Identify which cell holds the provided text, then report its (x, y) central coordinate. 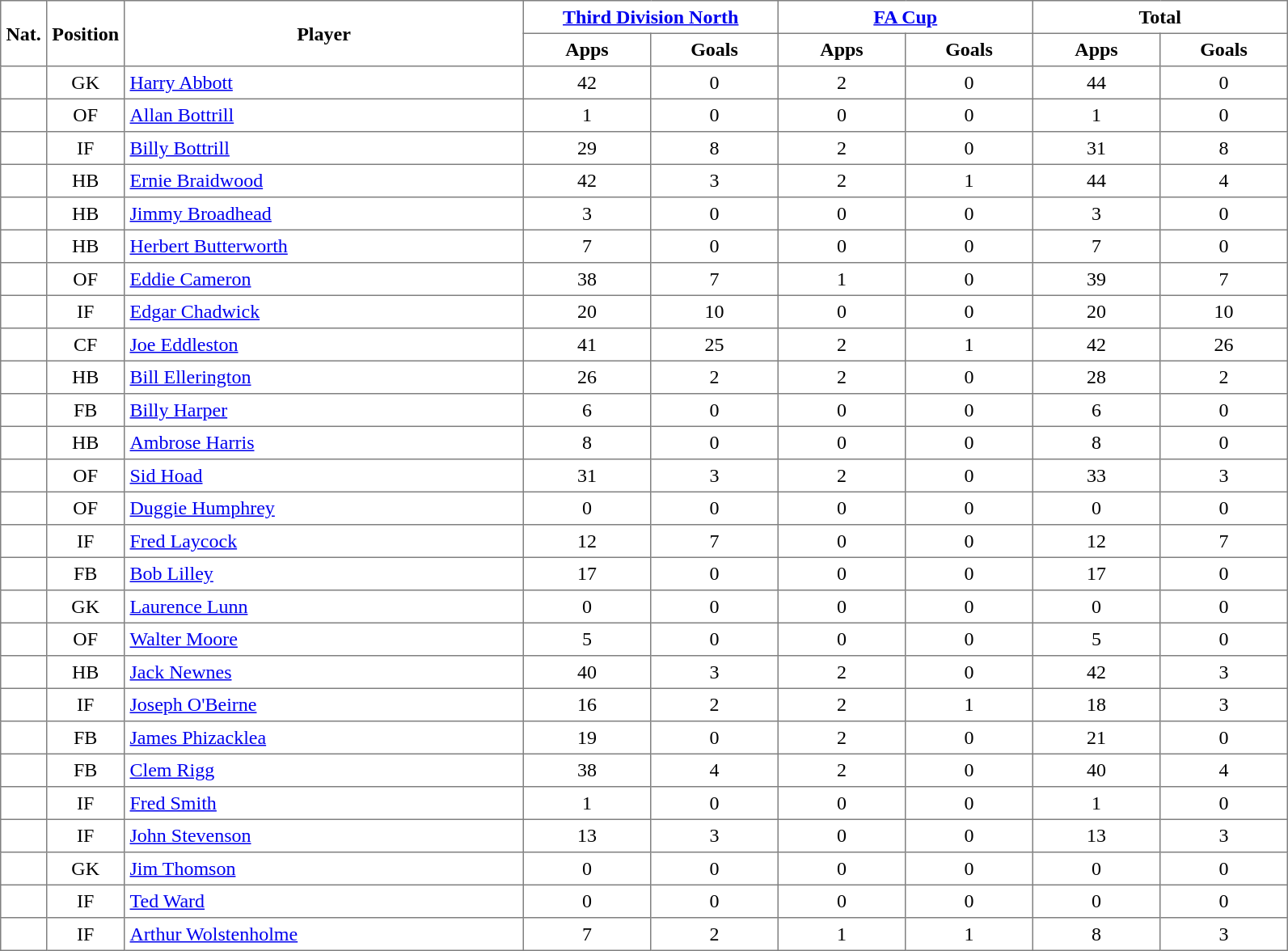
29 (587, 148)
CF (86, 344)
Duggie Humphrey (324, 508)
Billy Harper (324, 410)
Harry Abbott (324, 82)
John Stevenson (324, 835)
Joe Eddleston (324, 344)
Eddie Cameron (324, 279)
Herbert Butterworth (324, 246)
Jack Newnes (324, 672)
Bill Ellerington (324, 377)
Laurence Lunn (324, 607)
16 (587, 704)
Third Division North (650, 17)
Arthur Wolstenholme (324, 934)
25 (715, 344)
41 (587, 344)
Jim Thomson (324, 869)
Player (324, 34)
Ernie Braidwood (324, 180)
James Phizacklea (324, 738)
Billy Bottrill (324, 148)
Walter Moore (324, 639)
Edgar Chadwick (324, 311)
39 (1096, 279)
Fred Laycock (324, 541)
18 (1096, 704)
Fred Smith (324, 803)
Joseph O'Beirne (324, 704)
Nat. (24, 34)
Ambrose Harris (324, 442)
FA Cup (906, 17)
Jimmy Broadhead (324, 213)
Sid Hoad (324, 475)
Clem Rigg (324, 770)
33 (1096, 475)
Ted Ward (324, 901)
21 (1096, 738)
Position (86, 34)
28 (1096, 377)
Total (1159, 17)
19 (587, 738)
Allan Bottrill (324, 115)
Bob Lilley (324, 573)
